Search for the cell housing the specified text and yield its (x, y) center coordinate. 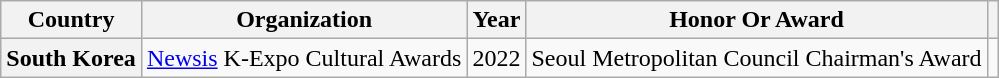
Organization (304, 20)
Newsis K-Expo Cultural Awards (304, 58)
Country (72, 20)
Seoul Metropolitan Council Chairman's Award (756, 58)
2022 (496, 58)
Honor Or Award (756, 20)
South Korea (72, 58)
Year (496, 20)
